From the cell containing the given text, extract its center point as (x, y) coordinate. 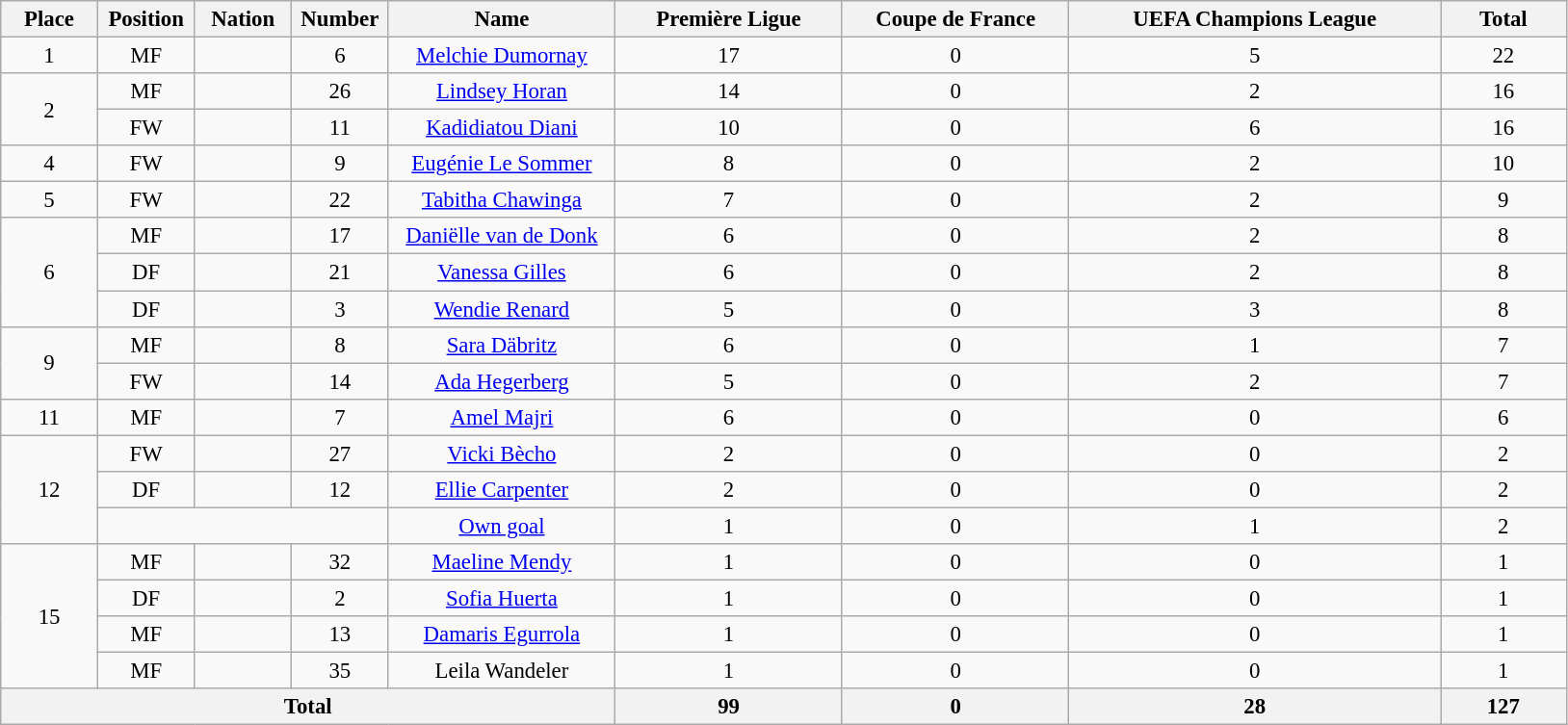
Vicki Bècho (502, 453)
Place (50, 19)
Nation (243, 19)
4 (50, 164)
Sofia Huerta (502, 598)
Number (341, 19)
Name (502, 19)
28 (1255, 707)
Lindsey Horan (502, 91)
32 (341, 562)
35 (341, 671)
15 (50, 616)
99 (729, 707)
Daniëlle van de Donk (502, 236)
Maeline Mendy (502, 562)
Position (146, 19)
13 (341, 634)
Première Ligue (729, 19)
21 (341, 272)
UEFA Champions League (1255, 19)
26 (341, 91)
27 (341, 453)
Leila Wandeler (502, 671)
Vanessa Gilles (502, 272)
Kadidiatou Diani (502, 128)
Ada Hegerberg (502, 381)
Eugénie Le Sommer (502, 164)
Amel Majri (502, 417)
Wendie Renard (502, 309)
Melchie Dumornay (502, 56)
Damaris Egurrola (502, 634)
127 (1504, 707)
Tabitha Chawinga (502, 200)
Own goal (502, 526)
Sara Däbritz (502, 345)
Ellie Carpenter (502, 490)
Coupe de France (955, 19)
